For the text-containing cell, return its midpoint in [X, Y] coordinate format. 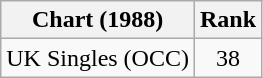
Chart (1988) [98, 20]
Rank [228, 20]
38 [228, 58]
UK Singles (OCC) [98, 58]
